Identify which cell holds the provided text, then report its [X, Y] central coordinate. 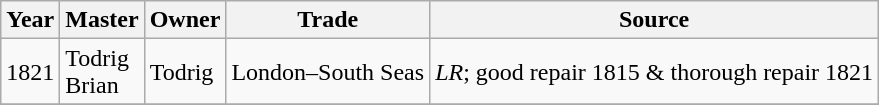
Master [102, 20]
Year [30, 20]
London–South Seas [328, 72]
1821 [30, 72]
Owner [185, 20]
Todrig [185, 72]
Source [654, 20]
Trade [328, 20]
TodrigBrian [102, 72]
LR; good repair 1815 & thorough repair 1821 [654, 72]
